Identify which cell holds the provided text, then report its [X, Y] central coordinate. 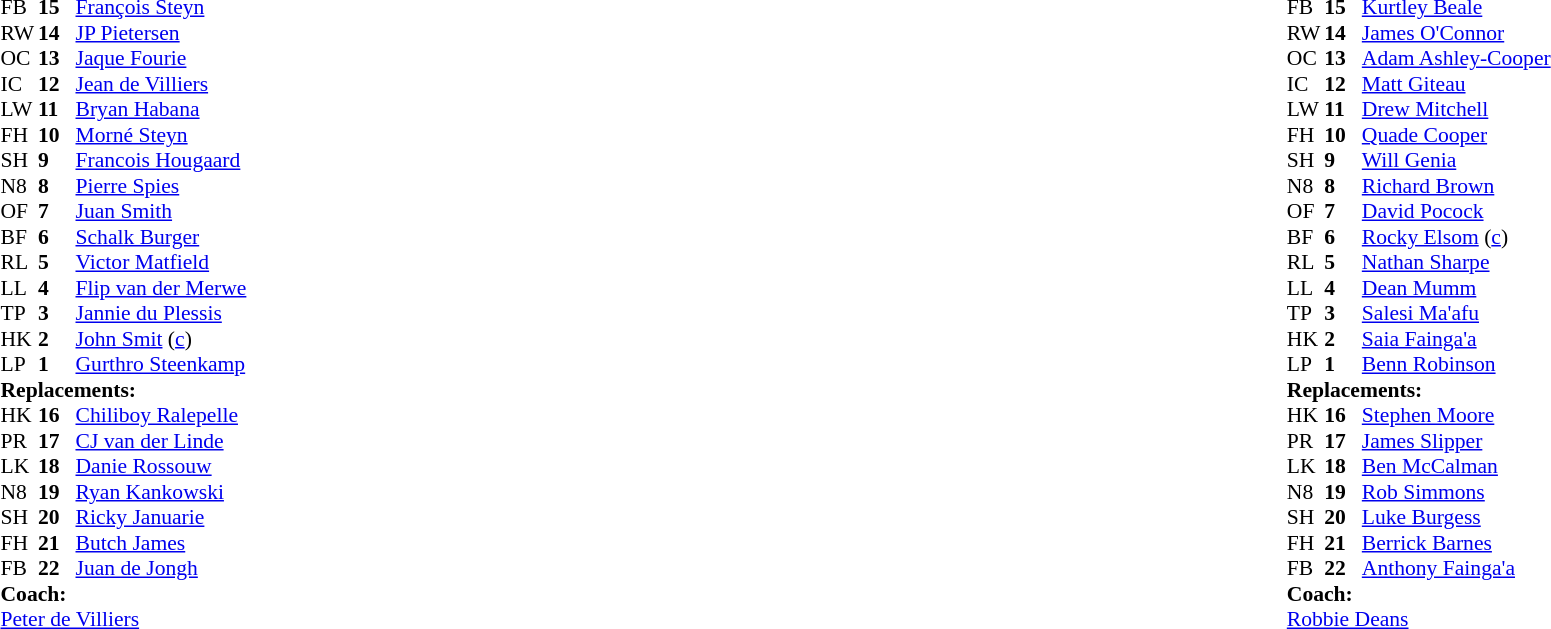
Gurthro Steenkamp [162, 365]
Anthony Fainga'a [1456, 569]
John Smit (c) [162, 339]
Danie Rossouw [162, 467]
JP Pietersen [162, 33]
Matt Giteau [1456, 84]
Salesi Ma'afu [1456, 313]
Jean de Villiers [162, 84]
Schalk Burger [162, 237]
James O'Connor [1456, 33]
Juan de Jongh [162, 569]
David Pocock [1456, 211]
Adam Ashley-Cooper [1456, 59]
CJ van der Linde [162, 441]
Stephen Moore [1456, 415]
Francois Hougaard [162, 161]
Ben McCalman [1456, 467]
Chiliboy Ralepelle [162, 415]
Juan Smith [162, 211]
Benn Robinson [1456, 365]
Dean Mumm [1456, 288]
Jaque Fourie [162, 59]
Saia Fainga'a [1456, 339]
Drew Mitchell [1456, 109]
Ricky Januarie [162, 517]
Richard Brown [1456, 186]
Pierre Spies [162, 186]
Flip van der Merwe [162, 288]
Butch James [162, 543]
Rob Simmons [1456, 492]
Berrick Barnes [1456, 543]
James Slipper [1456, 441]
Quade Cooper [1456, 135]
Nathan Sharpe [1456, 263]
Luke Burgess [1456, 517]
Jannie du Plessis [162, 313]
Morné Steyn [162, 135]
Victor Matfield [162, 263]
Bryan Habana [162, 109]
Will Genia [1456, 161]
Rocky Elsom (c) [1456, 237]
Ryan Kankowski [162, 492]
